Determine the [X, Y] coordinate at the center of the cell enclosing the given text.  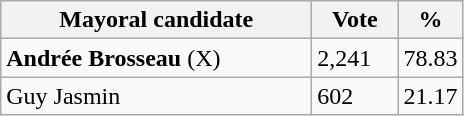
Andrée Brosseau (X) [156, 58]
Guy Jasmin [156, 96]
602 [355, 96]
78.83 [430, 58]
% [430, 20]
2,241 [355, 58]
Mayoral candidate [156, 20]
Vote [355, 20]
21.17 [430, 96]
